From the cell containing the given text, extract its center point as [X, Y] coordinate. 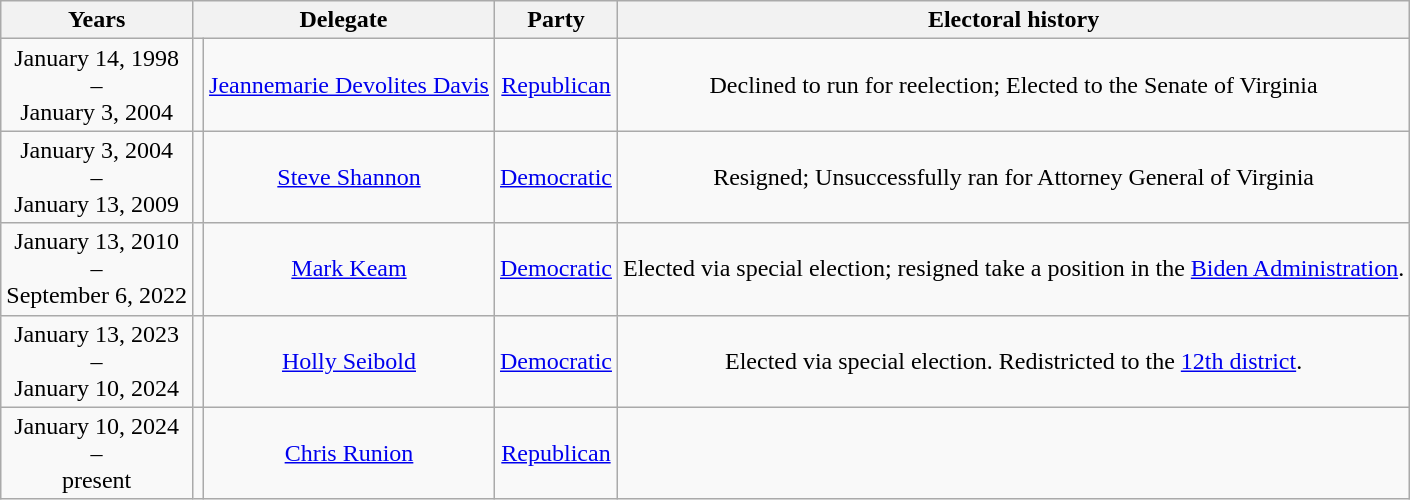
January 3, 2004–January 13, 2009 [97, 177]
Jeannemarie Devolites Davis [350, 85]
Elected via special election. Redistricted to the 12th district. [1013, 361]
Resigned; Unsuccessfully ran for Attorney General of Virginia [1013, 177]
Delegate [343, 20]
January 10, 2024 –present [97, 453]
Mark Keam [350, 269]
Chris Runion [350, 453]
January 13, 2010–September 6, 2022 [97, 269]
January 13, 2023 –January 10, 2024 [97, 361]
January 14, 1998–January 3, 2004 [97, 85]
Declined to run for reelection; Elected to the Senate of Virginia [1013, 85]
Holly Seibold [350, 361]
Electoral history [1013, 20]
Steve Shannon [350, 177]
Party [556, 20]
Elected via special election; resigned take a position in the Biden Administration. [1013, 269]
Years [97, 20]
